Extract the [x, y] coordinate from the center of the cell holding the provided text.  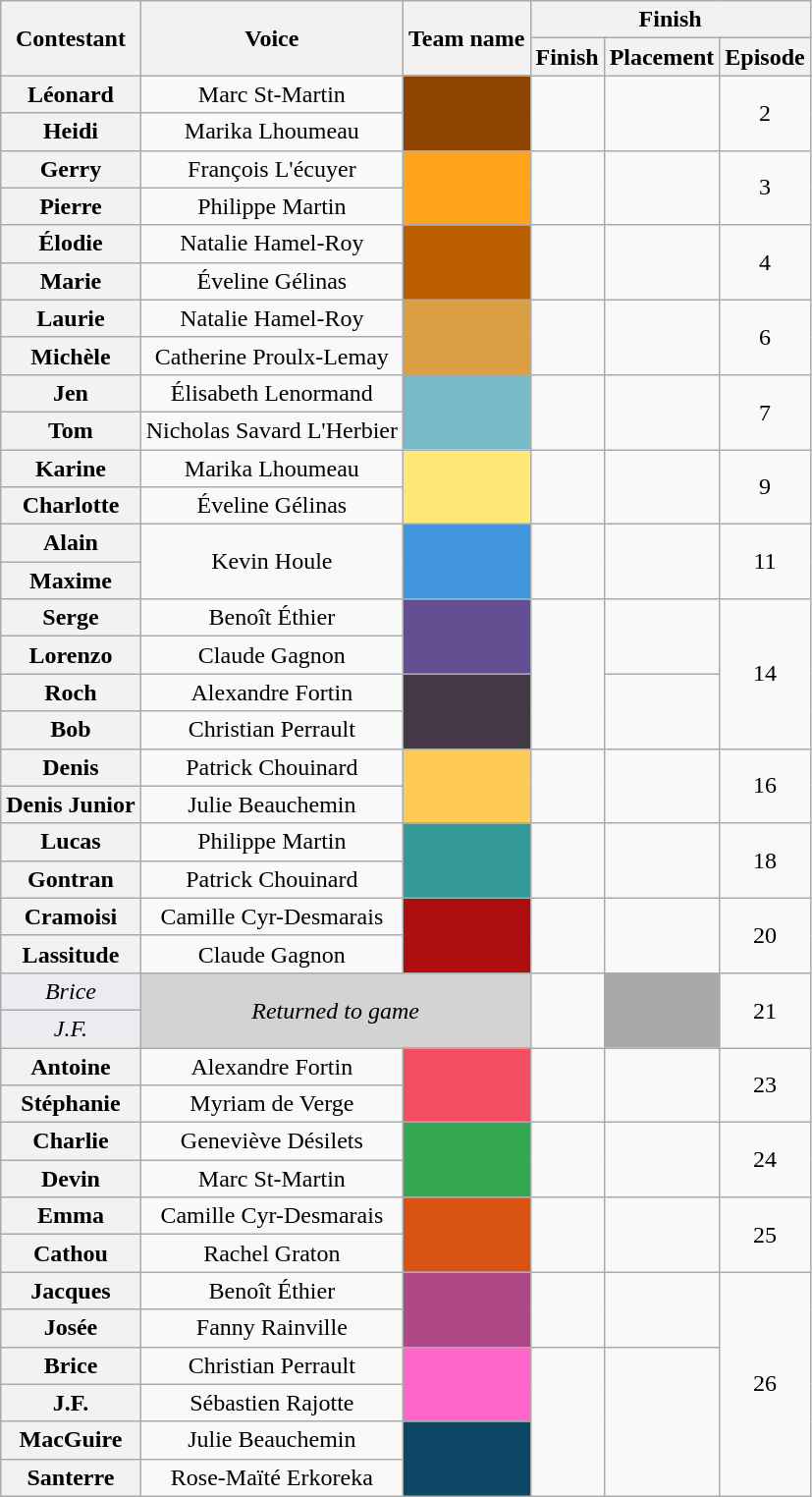
Denis [71, 767]
Devin [71, 1179]
Tom [71, 430]
26 [765, 1384]
Episode [765, 57]
Stéphanie [71, 1104]
Cramoisi [71, 916]
4 [765, 262]
Lucas [71, 842]
Jen [71, 393]
24 [765, 1160]
18 [765, 860]
Karine [71, 469]
Alain [71, 543]
Lorenzo [71, 655]
Serge [71, 618]
Laurie [71, 318]
11 [765, 562]
Gontran [71, 879]
Gerry [71, 169]
Josée [71, 1328]
2 [765, 113]
MacGuire [71, 1440]
Roch [71, 693]
Élodie [71, 244]
16 [765, 786]
Returned to game [336, 1010]
Myriam de Verge [271, 1104]
Charlie [71, 1141]
Rose-Maïté Erkoreka [271, 1477]
Pierre [71, 206]
3 [765, 188]
7 [765, 412]
Léonard [71, 94]
20 [765, 935]
Heidi [71, 132]
Marie [71, 281]
Michèle [71, 356]
François L'écuyer [271, 169]
Maxime [71, 581]
21 [765, 1010]
Fanny Rainville [271, 1328]
14 [765, 674]
6 [765, 337]
9 [765, 487]
Antoine [71, 1066]
Contestant [71, 38]
Voice [271, 38]
Santerre [71, 1477]
25 [765, 1235]
Élisabeth Lenormand [271, 393]
Nicholas Savard L'Herbier [271, 430]
Lassitude [71, 954]
Sébastien Rajotte [271, 1403]
Cathou [71, 1253]
23 [765, 1084]
Geneviève Désilets [271, 1141]
Jacques [71, 1291]
Placement [662, 57]
Denis Junior [71, 804]
Bob [71, 730]
Rachel Graton [271, 1253]
Kevin Houle [271, 562]
Catherine Proulx-Lemay [271, 356]
Team name [466, 38]
Charlotte [71, 506]
Emma [71, 1216]
